Output the (x, y) coordinate of the center of the cell containing the given text.  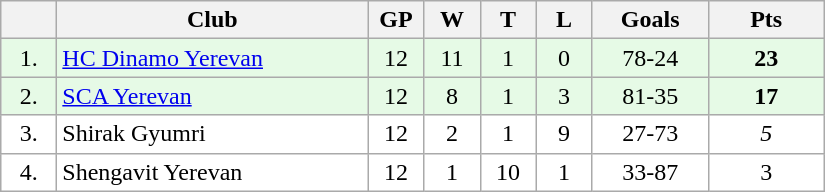
T (508, 20)
8 (452, 96)
33-87 (650, 172)
Shirak Gyumri (212, 134)
HC Dinamo Yerevan (212, 58)
Goals (650, 20)
78-24 (650, 58)
GP (396, 20)
0 (564, 58)
SCA Yerevan (212, 96)
Pts (766, 20)
23 (766, 58)
3. (29, 134)
4. (29, 172)
10 (508, 172)
5 (766, 134)
81-35 (650, 96)
17 (766, 96)
Shengavit Yerevan (212, 172)
11 (452, 58)
2. (29, 96)
Club (212, 20)
2 (452, 134)
L (564, 20)
9 (564, 134)
1. (29, 58)
27-73 (650, 134)
W (452, 20)
